Return the [X, Y] coordinate for the center point of the cell that contains the specified text.  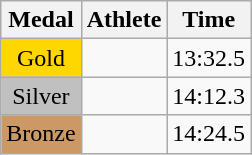
13:32.5 [209, 58]
Time [209, 20]
Medal [41, 20]
14:24.5 [209, 134]
Bronze [41, 134]
Gold [41, 58]
Silver [41, 96]
Athlete [124, 20]
14:12.3 [209, 96]
